Return the [x, y] coordinate for the center point of the cell that contains the specified text.  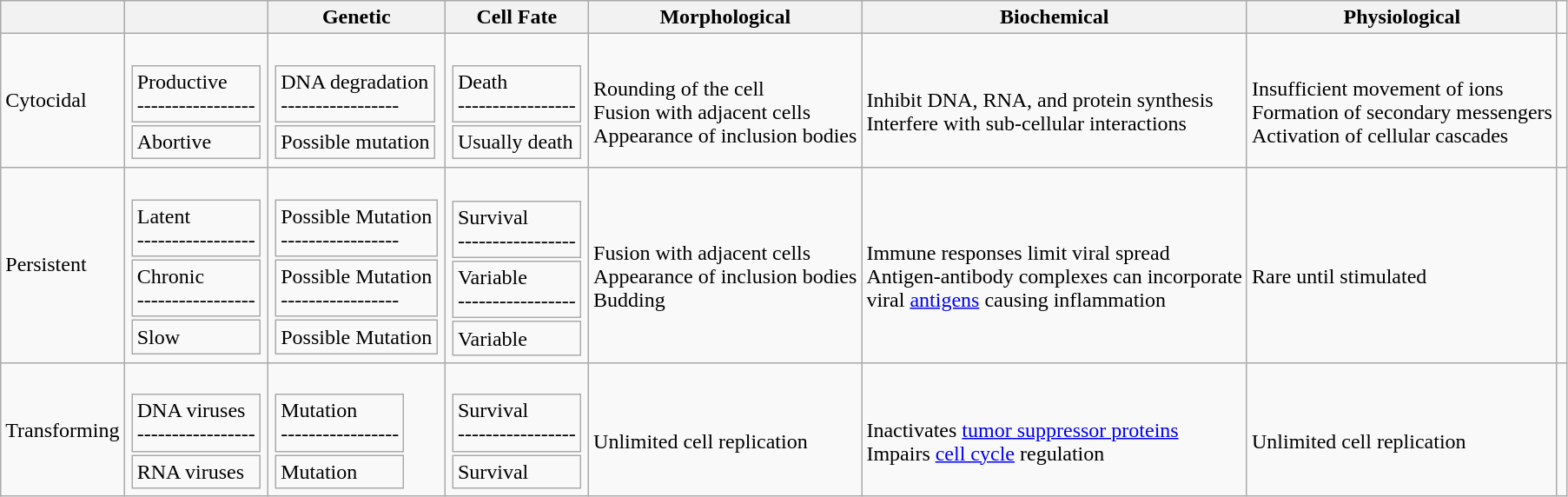
Persistent [63, 265]
Survival----------------- Variable----------------- Variable [516, 265]
Mutation----------------- [340, 422]
Death----------------- Usually death [516, 101]
Inhibit DNA, RNA, and protein synthesis Interfere with sub-cellular interactions [1055, 101]
Inactivates tumor suppressor proteins Impairs cell cycle regulation [1055, 429]
Slow [195, 337]
RNA viruses [195, 472]
Mutation [340, 472]
DNA degradation----------------- Possible mutation [356, 101]
Cell Fate [516, 17]
Mutation----------------- Mutation [356, 429]
Chronic----------------- [195, 288]
Cytocidal [63, 101]
Survival----------------- Survival [516, 429]
Abortive [195, 142]
Biochemical [1055, 17]
DNA viruses----------------- RNA viruses [196, 429]
Genetic [356, 17]
Fusion with adjacent cells Appearance of inclusion bodies Budding [725, 265]
Morphological [725, 17]
Productive----------------- [195, 94]
Transforming [63, 429]
DNA degradation----------------- [355, 94]
Possible mutation [355, 142]
Rounding of the cell Fusion with adjacent cells Appearance of inclusion bodies [725, 101]
Possible Mutation----------------- Possible Mutation----------------- Possible Mutation [356, 265]
Rare until stimulated [1402, 265]
Insufficient movement of ions Formation of secondary messengers Activation of cellular cascades [1402, 101]
Latent----------------- [195, 228]
Immune responses limit viral spread Antigen-antibody complexes can incorporate viral antigens causing inflammation [1055, 265]
Productive----------------- Abortive [196, 101]
Variable----------------- [517, 290]
Physiological [1402, 17]
Latent----------------- Chronic----------------- Slow [196, 265]
Variable [517, 339]
DNA viruses----------------- [195, 422]
Death----------------- [517, 94]
Possible Mutation [356, 337]
Usually death [517, 142]
Survival [517, 472]
